Scan for the cell matching the given text and deliver its [x, y] coordinate at center. 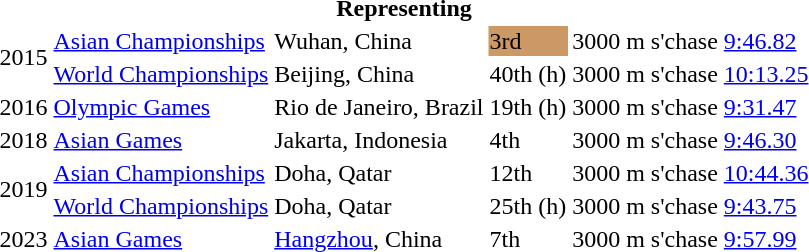
25th (h) [528, 206]
4th [528, 140]
19th (h) [528, 107]
Olympic Games [161, 107]
Wuhan, China [379, 41]
40th (h) [528, 74]
3rd [528, 41]
12th [528, 173]
Asian Games [161, 140]
Beijing, China [379, 74]
Rio de Janeiro, Brazil [379, 107]
Jakarta, Indonesia [379, 140]
